Find where the given text appears and provide that cell's center as [X, Y] coordinate. 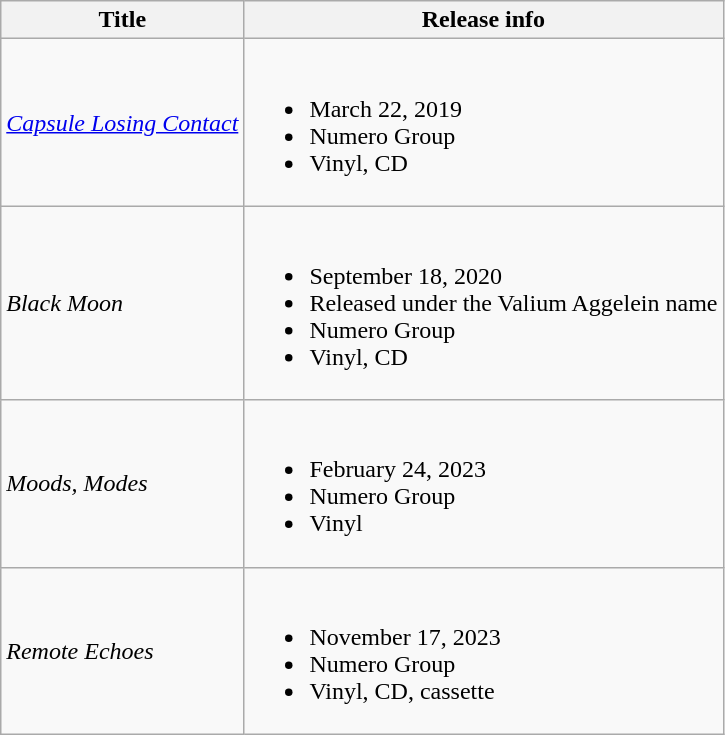
Release info [484, 20]
Title [122, 20]
February 24, 2023Numero GroupVinyl [484, 484]
Black Moon [122, 303]
November 17, 2023Numero GroupVinyl, CD, cassette [484, 650]
Capsule Losing Contact [122, 122]
Moods, Modes [122, 484]
March 22, 2019Numero GroupVinyl, CD [484, 122]
Remote Echoes [122, 650]
September 18, 2020Released under the Valium Aggelein nameNumero GroupVinyl, CD [484, 303]
